Extract the (x, y) coordinate from the center of the cell holding the provided text.  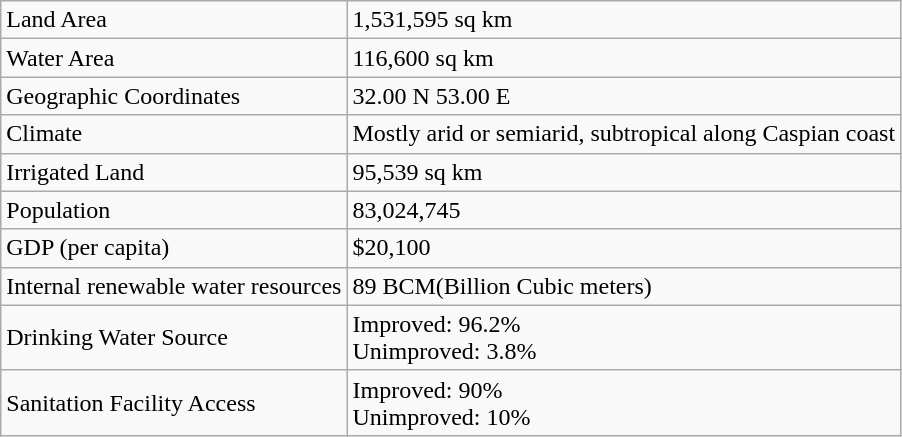
Improved: 90%Unimproved: 10% (624, 402)
32.00 N 53.00 E (624, 96)
Land Area (174, 20)
116,600 sq km (624, 58)
89 BCM(Billion Cubic meters) (624, 286)
95,539 sq km (624, 172)
$20,100 (624, 248)
GDP (per capita) (174, 248)
Population (174, 210)
Climate (174, 134)
Sanitation Facility Access (174, 402)
Internal renewable water resources (174, 286)
Geographic Coordinates (174, 96)
Drinking Water Source (174, 338)
83,024,745 (624, 210)
1,531,595 sq km (624, 20)
Irrigated Land (174, 172)
Water Area (174, 58)
Mostly arid or semiarid, subtropical along Caspian coast (624, 134)
Improved: 96.2%Unimproved: 3.8% (624, 338)
